Find where the given text appears and provide that cell's center as [X, Y] coordinate. 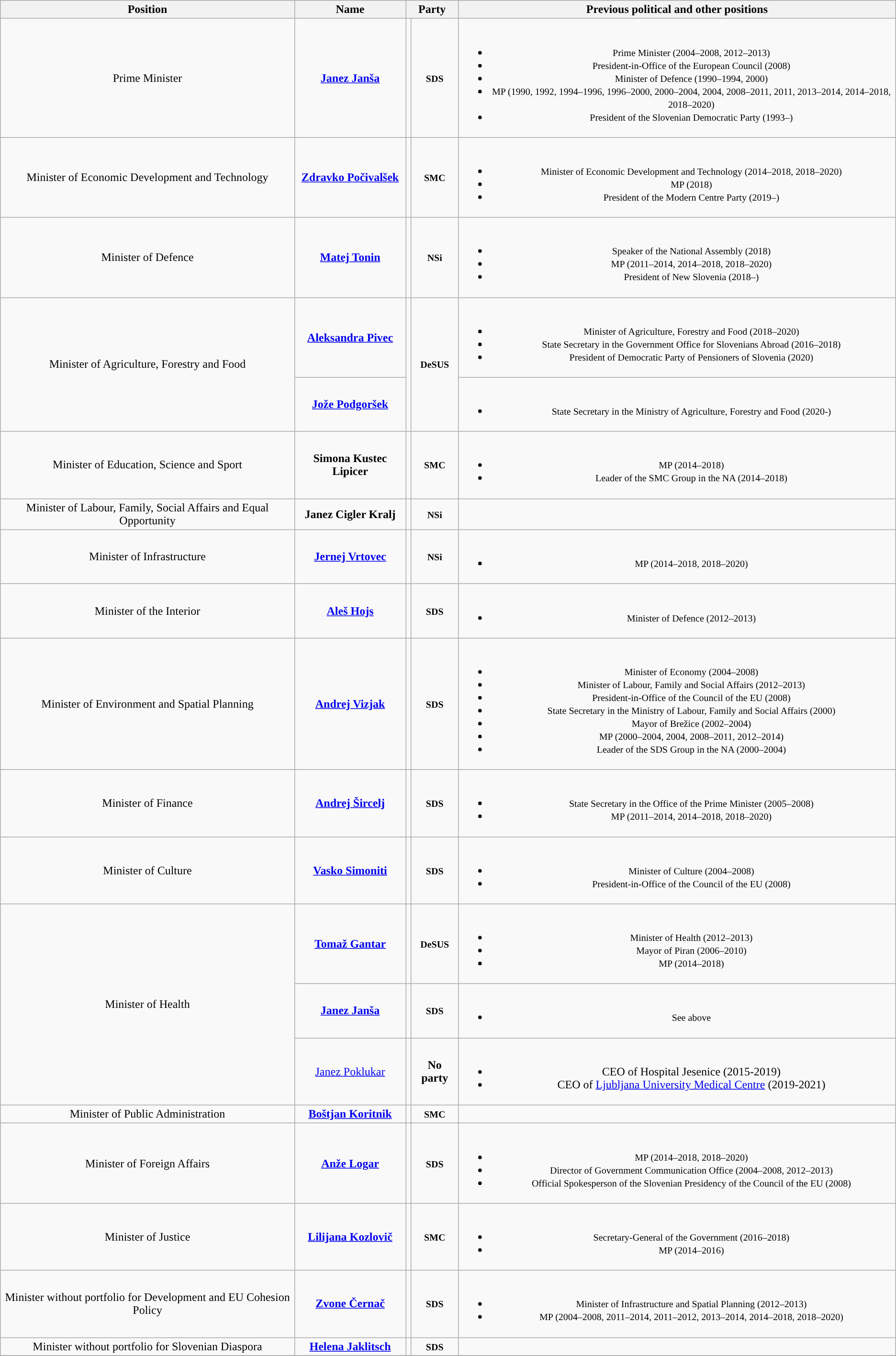
Minister of Finance [147, 803]
Helena Jaklitsch [350, 1346]
Minister of Public Administration [147, 1114]
Minister of Labour, Family, Social Affairs and Equal Opportunity [147, 514]
Minister of Environment and Spatial Planning [147, 704]
No party [435, 1072]
State Secretary in the Ministry of Agriculture, Forestry and Food (2020-) [677, 404]
Minister of Defence (2012–2013) [677, 611]
Aleksandra Pivec [350, 337]
Minister of Health [147, 1005]
Minister of Education, Science and Sport [147, 465]
Minister of Economic Development and Technology [147, 177]
Andrej Šircelj [350, 803]
Minister of Foreign Affairs [147, 1164]
Lilijana Kozlovič [350, 1237]
Party [432, 10]
Name [350, 10]
Jože Podgoršek [350, 404]
Previous political and other positions [677, 10]
Secretary-General of the Government (2016–2018)MP (2014–2016) [677, 1237]
Zdravko Počivalšek [350, 177]
Zvone Černač [350, 1304]
Speaker of the National Assembly (2018)MP (2011–2014, 2014–2018, 2018–2020)President of New Slovenia (2018–) [677, 258]
Aleš Hojs [350, 611]
Anže Logar [350, 1164]
CEO of Hospital Jesenice (2015-2019)CEO of Ljubljana University Medical Centre (2019-2021) [677, 1072]
Minister of the Interior [147, 611]
MP (2014–2018)Leader of the SMC Group in the NA (2014–2018) [677, 465]
Minister of Culture [147, 870]
Minister of Agriculture, Forestry and Food [147, 364]
Minister of Health (2012–2013)Mayor of Piran (2006–2010)MP (2014–2018) [677, 944]
Minister of Infrastructure and Spatial Planning (2012–2013)MP (2004–2008, 2011–2014, 2011–2012, 2013–2014, 2014–2018, 2018–2020) [677, 1304]
Minister of Infrastructure [147, 556]
Position [147, 10]
Minister without portfolio for Development and EU Cohesion Policy [147, 1304]
Matej Tonin [350, 258]
Vasko Simoniti [350, 870]
Janez Cigler Kralj [350, 514]
See above [677, 1011]
MP (2014–2018, 2018–2020) [677, 556]
Andrej Vizjak [350, 704]
Minister of Justice [147, 1237]
Jernej Vrtovec [350, 556]
Minister without portfolio for Slovenian Diaspora [147, 1346]
Simona Kustec Lipicer [350, 465]
Janez Poklukar [350, 1072]
Minister of Defence [147, 258]
Minister of Economic Development and Technology (2014–2018, 2018–2020)MP (2018)President of the Modern Centre Party (2019–) [677, 177]
Tomaž Gantar [350, 944]
Prime Minister [147, 78]
Boštjan Koritnik [350, 1114]
Minister of Culture (2004–2008)President-in-Office of the Council of the EU (2008) [677, 870]
State Secretary in the Office of the Prime Minister (2005–2008)MP (2011–2014, 2014–2018, 2018–2020) [677, 803]
